Pinpoint the cell where the given text exists, returning its [X, Y] midpoint coordinate. 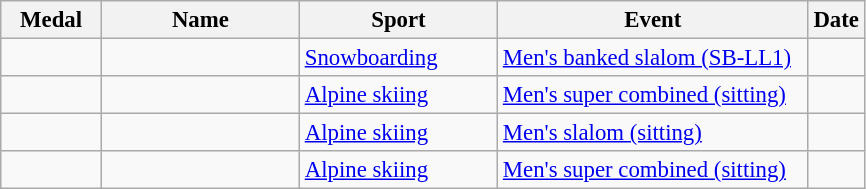
Men's slalom (sitting) [654, 133]
Name [200, 20]
Sport [398, 20]
Date [836, 20]
Snowboarding [398, 58]
Men's banked slalom (SB-LL1) [654, 58]
Medal [52, 20]
Event [654, 20]
